Extract the (X, Y) coordinate from the center of the cell holding the provided text.  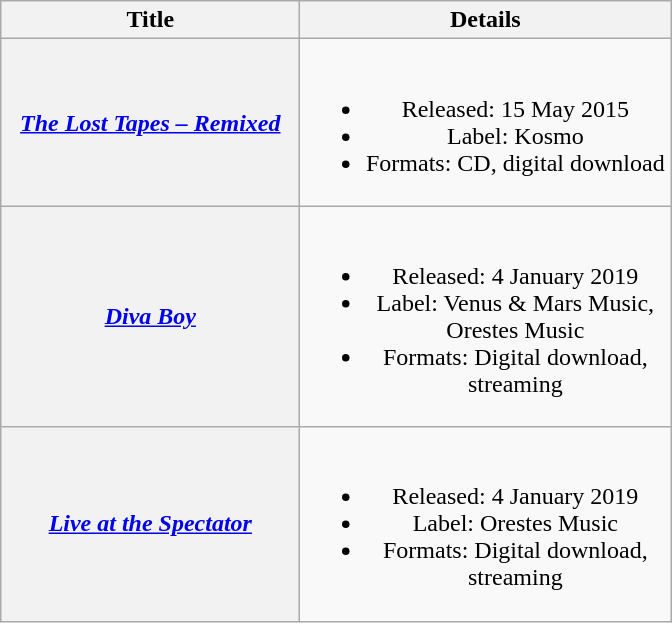
Title (150, 20)
Diva Boy (150, 316)
The Lost Tapes – Remixed (150, 122)
Released: 4 January 2019Label: Venus & Mars Music, Orestes MusicFormats: Digital download, streaming (486, 316)
Live at the Spectator (150, 524)
Released: 4 January 2019Label: Orestes MusicFormats: Digital download, streaming (486, 524)
Details (486, 20)
Released: 15 May 2015Label: KosmoFormats: CD, digital download (486, 122)
